Capture the cell that displays the provided text and extract its (X, Y) central coordinate. 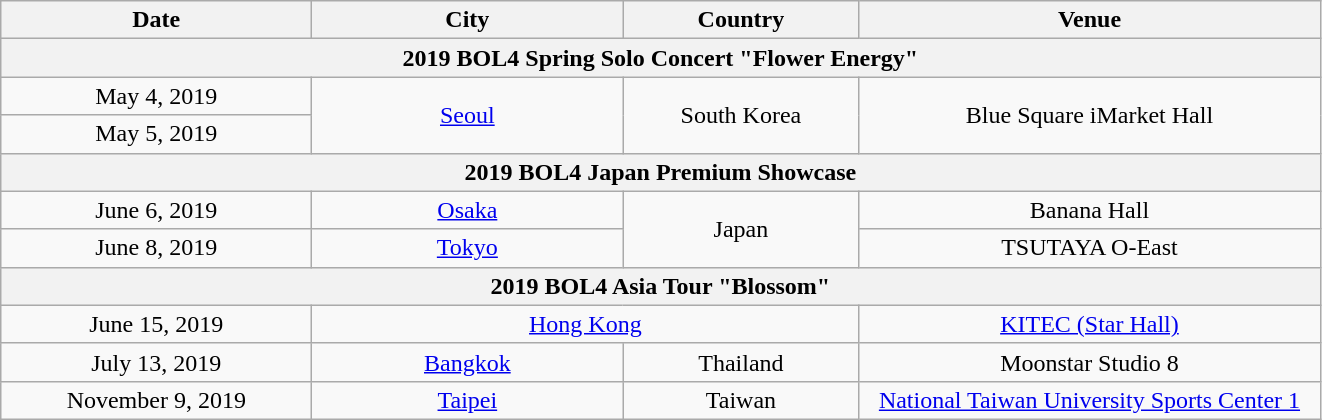
Blue Square iMarket Hall (1090, 115)
TSUTAYA O-East (1090, 248)
City (468, 20)
Osaka (468, 210)
June 8, 2019 (156, 248)
National Taiwan University Sports Center 1 (1090, 400)
July 13, 2019 (156, 362)
2019 BOL4 Japan Premium Showcase (660, 172)
Thailand (741, 362)
Japan (741, 229)
Venue (1090, 20)
May 4, 2019 (156, 96)
Banana Hall (1090, 210)
Date (156, 20)
Taipei (468, 400)
November 9, 2019 (156, 400)
Country (741, 20)
Tokyo (468, 248)
Taiwan (741, 400)
June 6, 2019 (156, 210)
Seoul (468, 115)
June 15, 2019 (156, 324)
May 5, 2019 (156, 134)
South Korea (741, 115)
2019 BOL4 Spring Solo Concert "Flower Energy" (660, 58)
Moonstar Studio 8 (1090, 362)
KITEC (Star Hall) (1090, 324)
Bangkok (468, 362)
2019 BOL4 Asia Tour "Blossom" (660, 286)
Hong Kong (586, 324)
